Provide the [x, y] coordinate of the cell's center where the given text is located.  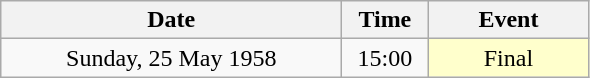
15:00 [385, 58]
Final [508, 58]
Date [172, 20]
Event [508, 20]
Sunday, 25 May 1958 [172, 58]
Time [385, 20]
